From the cell containing the given text, extract its center point as [X, Y] coordinate. 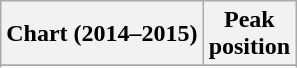
Peakposition [249, 34]
Chart (2014–2015) [102, 34]
